Identify which cell holds the provided text, then report its (X, Y) central coordinate. 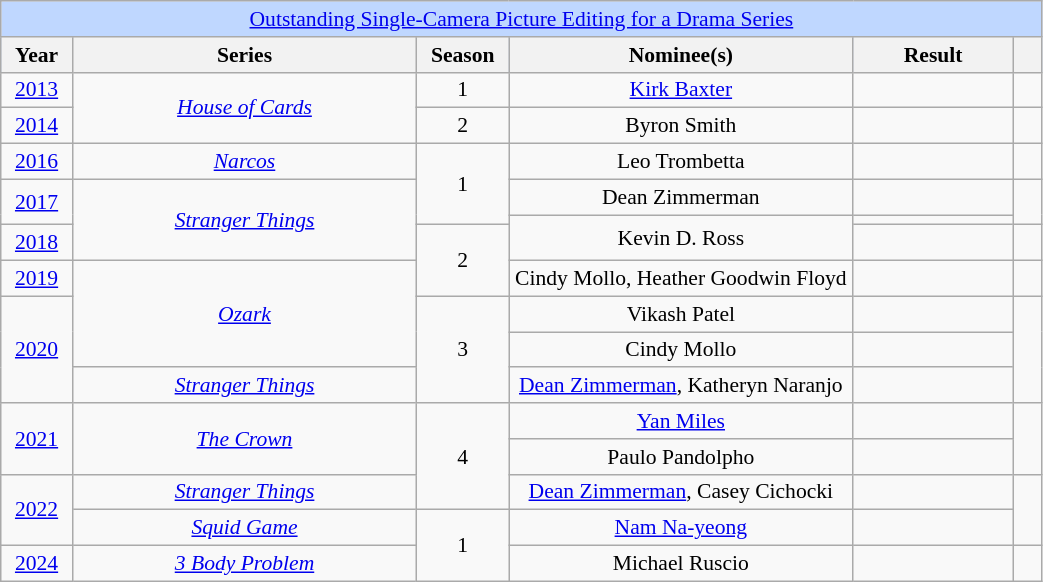
Kevin D. Ross (681, 238)
Narcos (244, 162)
The Crown (244, 438)
2020 (37, 350)
2021 (37, 438)
Dean Zimmerman (681, 197)
House of Cards (244, 108)
2024 (37, 564)
Outstanding Single-Camera Picture Editing for a Drama Series (522, 19)
Paulo Pandolpho (681, 457)
Michael Ruscio (681, 564)
Result (933, 55)
Vikash Patel (681, 314)
Cindy Mollo (681, 350)
2018 (37, 243)
Dean Zimmerman, Casey Cichocki (681, 492)
Nam Na-yeong (681, 528)
2022 (37, 510)
Season (463, 55)
Byron Smith (681, 126)
4 (463, 456)
2019 (37, 279)
Kirk Baxter (681, 90)
Squid Game (244, 528)
Leo Trombetta (681, 162)
Nominee(s) (681, 55)
2014 (37, 126)
Cindy Mollo, Heather Goodwin Floyd (681, 279)
3 (463, 350)
Yan Miles (681, 421)
2013 (37, 90)
Series (244, 55)
Year (37, 55)
Ozark (244, 314)
2016 (37, 162)
3 Body Problem (244, 564)
2017 (37, 202)
Dean Zimmerman, Katheryn Naranjo (681, 386)
